Output the [x, y] coordinate of the center of the cell containing the given text.  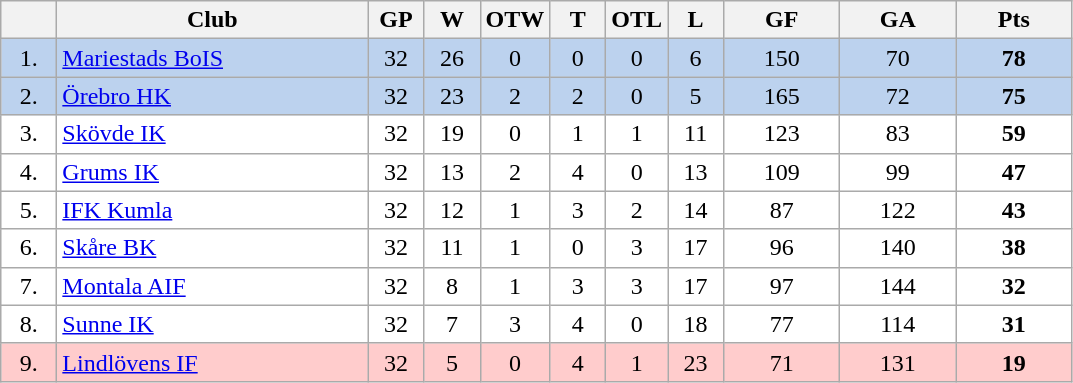
8 [452, 286]
Mariestads BoIS [212, 58]
Club [212, 20]
97 [782, 286]
18 [696, 324]
GF [782, 20]
Skåre BK [212, 248]
59 [1014, 134]
165 [782, 96]
Montala AIF [212, 286]
122 [898, 210]
6. [29, 248]
4. [29, 172]
6 [696, 58]
96 [782, 248]
123 [782, 134]
1. [29, 58]
Skövde IK [212, 134]
77 [782, 324]
7. [29, 286]
T [578, 20]
2. [29, 96]
Örebro HK [212, 96]
5. [29, 210]
OTW [515, 20]
L [696, 20]
83 [898, 134]
IFK Kumla [212, 210]
144 [898, 286]
43 [1014, 210]
47 [1014, 172]
7 [452, 324]
87 [782, 210]
Lindlövens IF [212, 362]
72 [898, 96]
W [452, 20]
114 [898, 324]
Grums IK [212, 172]
38 [1014, 248]
8. [29, 324]
31 [1014, 324]
71 [782, 362]
99 [898, 172]
GP [396, 20]
OTL [637, 20]
Sunne IK [212, 324]
131 [898, 362]
150 [782, 58]
70 [898, 58]
78 [1014, 58]
26 [452, 58]
14 [696, 210]
12 [452, 210]
GA [898, 20]
75 [1014, 96]
3. [29, 134]
Pts [1014, 20]
9. [29, 362]
109 [782, 172]
140 [898, 248]
